Scan for the cell matching the given text and deliver its (x, y) coordinate at center. 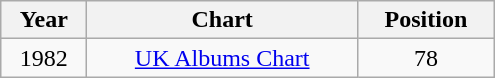
1982 (44, 58)
Year (44, 20)
78 (426, 58)
UK Albums Chart (222, 58)
Position (426, 20)
Chart (222, 20)
